Provide the [x, y] coordinate of the cell's center where the given text is located.  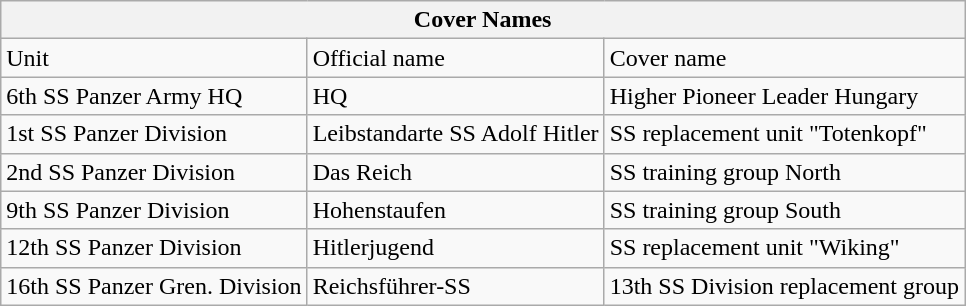
SS training group North [784, 172]
HQ [456, 96]
2nd SS Panzer Division [154, 172]
SS training group South [784, 210]
16th SS Panzer Gren. Division [154, 286]
SS replacement unit "Totenkopf" [784, 134]
Official name [456, 58]
9th SS Panzer Division [154, 210]
Unit [154, 58]
SS replacement unit "Wiking" [784, 248]
Cover Names [483, 20]
Reichsführer-SS [456, 286]
6th SS Panzer Army HQ [154, 96]
1st SS Panzer Division [154, 134]
Das Reich [456, 172]
Cover name [784, 58]
Hitlerjugend [456, 248]
Leibstandarte SS Adolf Hitler [456, 134]
Higher Pioneer Leader Hungary [784, 96]
12th SS Panzer Division [154, 248]
13th SS Division replacement group [784, 286]
Hohenstaufen [456, 210]
